From the cell containing the given text, extract its center point as [X, Y] coordinate. 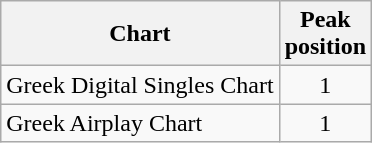
Greek Digital Singles Chart [140, 85]
Greek Airplay Chart [140, 123]
Peakposition [325, 34]
Chart [140, 34]
